Search for the cell housing the specified text and yield its (X, Y) center coordinate. 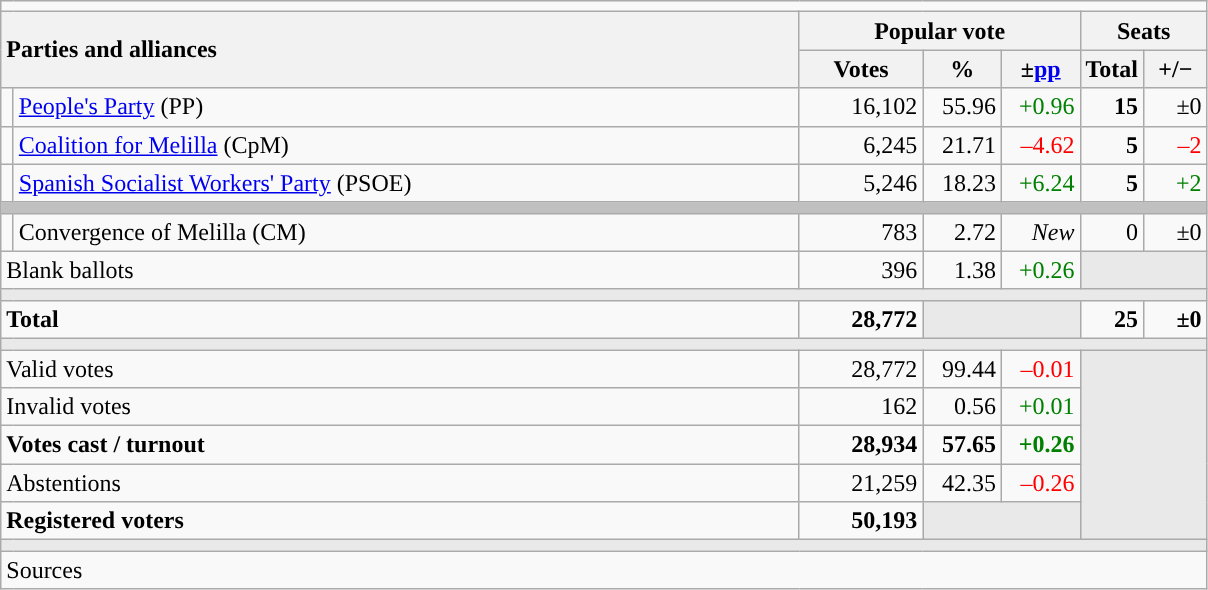
±pp (1040, 69)
Coalition for Melilla (CpM) (406, 145)
Registered voters (400, 521)
6,245 (861, 145)
Sources (604, 570)
21.71 (962, 145)
28,934 (861, 445)
21,259 (861, 483)
0 (1112, 232)
42.35 (962, 483)
99.44 (962, 369)
Invalid votes (400, 407)
0.56 (962, 407)
50,193 (861, 521)
People's Party (PP) (406, 107)
Parties and alliances (400, 50)
Abstentions (400, 483)
55.96 (962, 107)
–0.01 (1040, 369)
2.72 (962, 232)
18.23 (962, 183)
+/− (1176, 69)
–2 (1176, 145)
+6.24 (1040, 183)
1.38 (962, 270)
–0.26 (1040, 483)
New (1040, 232)
25 (1112, 319)
Votes (861, 69)
Seats (1144, 31)
Popular vote (940, 31)
16,102 (861, 107)
57.65 (962, 445)
Votes cast / turnout (400, 445)
–4.62 (1040, 145)
+0.96 (1040, 107)
Spanish Socialist Workers' Party (PSOE) (406, 183)
% (962, 69)
783 (861, 232)
396 (861, 270)
Valid votes (400, 369)
Blank ballots (400, 270)
15 (1112, 107)
Convergence of Melilla (CM) (406, 232)
+0.01 (1040, 407)
+2 (1176, 183)
162 (861, 407)
5,246 (861, 183)
